Locate the cell with the specified text and output its [x, y] center coordinate. 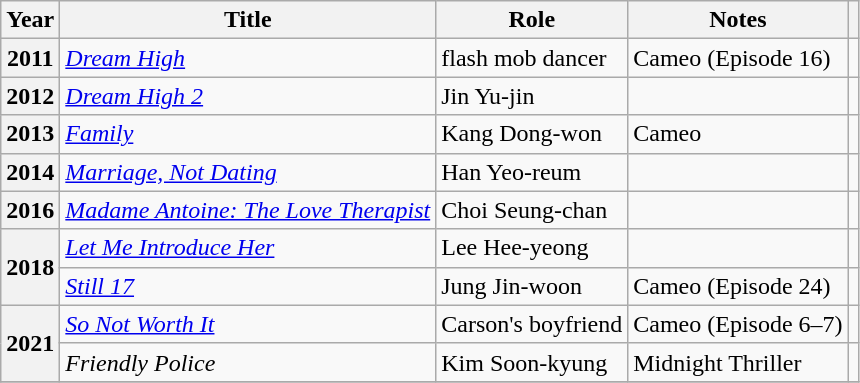
2021 [30, 343]
2014 [30, 172]
Family [248, 134]
So Not Worth It [248, 324]
Lee Hee-yeong [532, 248]
Carson's boyfriend [532, 324]
Let Me Introduce Her [248, 248]
Marriage, Not Dating [248, 172]
2018 [30, 267]
Friendly Police [248, 362]
Notes [738, 20]
Dream High 2 [248, 96]
Cameo (Episode 24) [738, 286]
Title [248, 20]
Han Yeo-reum [532, 172]
Kang Dong-won [532, 134]
2016 [30, 210]
Cameo (Episode 16) [738, 58]
Midnight Thriller [738, 362]
Cameo [738, 134]
2013 [30, 134]
Role [532, 20]
Year [30, 20]
Jung Jin-woon [532, 286]
Madame Antoine: The Love Therapist [248, 210]
Dream High [248, 58]
flash mob dancer [532, 58]
Still 17 [248, 286]
Jin Yu-jin [532, 96]
2011 [30, 58]
Choi Seung-chan [532, 210]
2012 [30, 96]
Kim Soon-kyung [532, 362]
Cameo (Episode 6–7) [738, 324]
